From the cell containing the given text, extract its center point as [X, Y] coordinate. 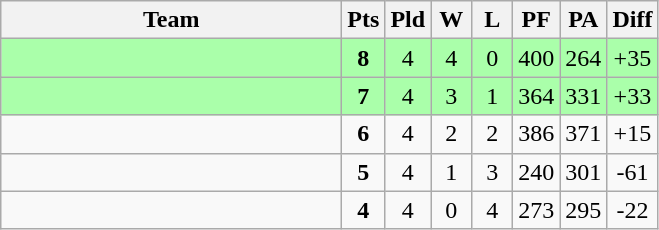
240 [536, 172]
-22 [632, 210]
6 [364, 134]
+33 [632, 96]
5 [364, 172]
Team [172, 20]
371 [584, 134]
Pts [364, 20]
-61 [632, 172]
W [452, 20]
273 [536, 210]
364 [536, 96]
PA [584, 20]
Diff [632, 20]
301 [584, 172]
L [492, 20]
7 [364, 96]
264 [584, 58]
400 [536, 58]
+15 [632, 134]
+35 [632, 58]
331 [584, 96]
PF [536, 20]
386 [536, 134]
Pld [408, 20]
295 [584, 210]
8 [364, 58]
